Provide the (X, Y) coordinate of the cell's center where the given text is located.  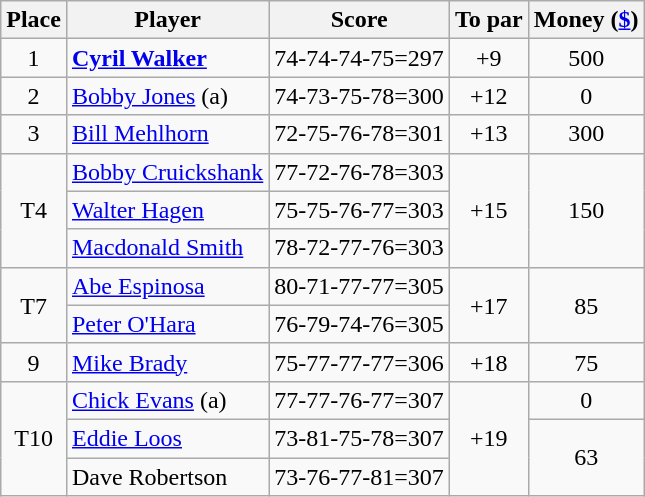
Macdonald Smith (167, 248)
Place (34, 20)
80-71-77-77=305 (360, 286)
Eddie Loos (167, 438)
Bobby Jones (a) (167, 96)
500 (586, 58)
300 (586, 134)
T4 (34, 210)
Player (167, 20)
+13 (488, 134)
150 (586, 210)
1 (34, 58)
+18 (488, 362)
To par (488, 20)
T7 (34, 305)
63 (586, 457)
Walter Hagen (167, 210)
Mike Brady (167, 362)
Chick Evans (a) (167, 400)
+19 (488, 438)
73-76-77-81=307 (360, 477)
T10 (34, 438)
+15 (488, 210)
74-73-75-78=300 (360, 96)
73-81-75-78=307 (360, 438)
72-75-76-78=301 (360, 134)
2 (34, 96)
78-72-77-76=303 (360, 248)
77-77-76-77=307 (360, 400)
Bobby Cruickshank (167, 172)
+17 (488, 305)
75 (586, 362)
Score (360, 20)
Cyril Walker (167, 58)
9 (34, 362)
+12 (488, 96)
75-77-77-77=306 (360, 362)
85 (586, 305)
Bill Mehlhorn (167, 134)
Peter O'Hara (167, 324)
3 (34, 134)
Dave Robertson (167, 477)
75-75-76-77=303 (360, 210)
+9 (488, 58)
Money ($) (586, 20)
77-72-76-78=303 (360, 172)
76-79-74-76=305 (360, 324)
Abe Espinosa (167, 286)
74-74-74-75=297 (360, 58)
